Pinpoint the cell where the given text exists, returning its [x, y] midpoint coordinate. 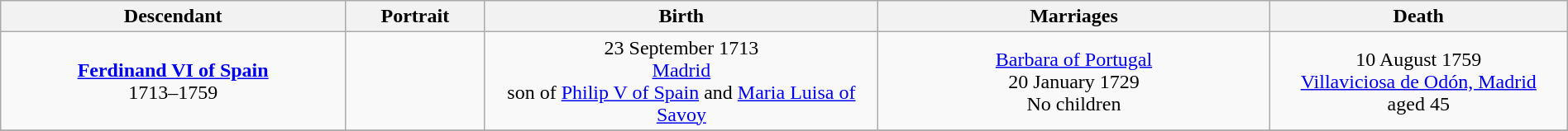
Ferdinand VI of Spain1713–1759 [174, 81]
Birth [681, 16]
23 September 1713Madridson of Philip V of Spain and Maria Luisa of Savoy [681, 81]
Descendant [174, 16]
Portrait [415, 16]
Marriages [1074, 16]
10 August 1759Villaviciosa de Odón, Madridaged 45 [1418, 81]
Death [1418, 16]
Barbara of Portugal20 January 1729No children [1074, 81]
